Scan for the cell matching the given text and deliver its (X, Y) coordinate at center. 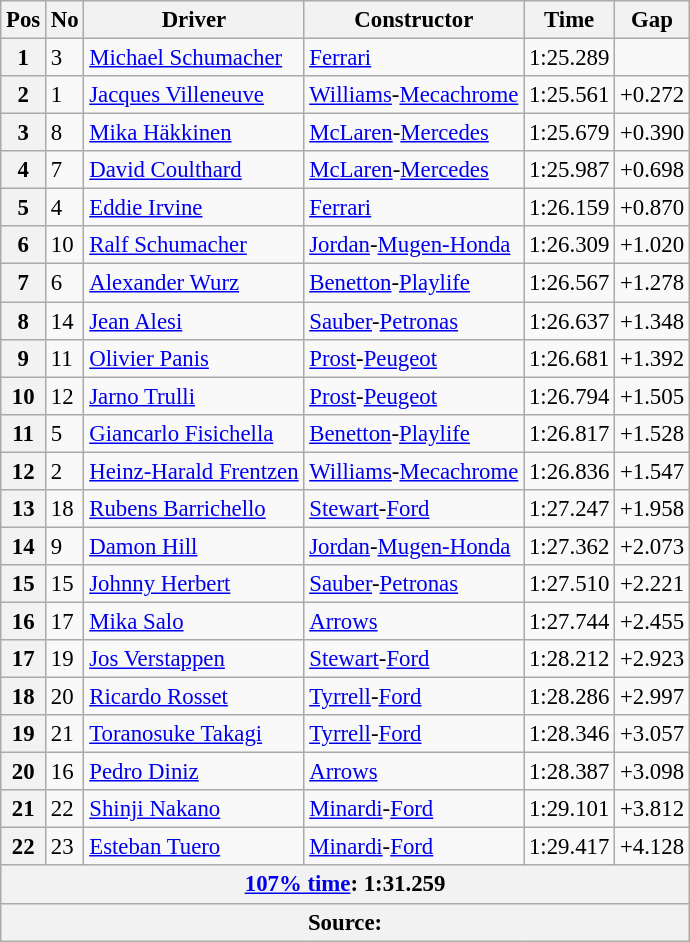
Esteban Tuero (194, 847)
+2.455 (652, 621)
Jarno Trulli (194, 396)
Jos Verstappen (194, 659)
1:29.417 (570, 847)
+2.997 (652, 697)
1:27.362 (570, 546)
Olivier Panis (194, 358)
+1.547 (652, 471)
1:29.101 (570, 809)
Pedro Diniz (194, 772)
13 (24, 509)
+1.528 (652, 433)
1:26.836 (570, 471)
Johnny Herbert (194, 584)
+0.272 (652, 95)
No (65, 20)
1:27.247 (570, 509)
1:27.510 (570, 584)
Ricardo Rosset (194, 697)
+1.348 (652, 321)
Source: (346, 922)
Time (570, 20)
+1.278 (652, 283)
1:25.289 (570, 58)
Alexander Wurz (194, 283)
1:28.286 (570, 697)
+1.020 (652, 245)
107% time: 1:31.259 (346, 885)
1:25.987 (570, 170)
Michael Schumacher (194, 58)
+1.505 (652, 396)
+0.870 (652, 208)
Jean Alesi (194, 321)
1:27.744 (570, 621)
1:26.794 (570, 396)
1:28.387 (570, 772)
+1.958 (652, 509)
Driver (194, 20)
+0.390 (652, 133)
1:25.679 (570, 133)
Pos (24, 20)
Shinji Nakano (194, 809)
+2.923 (652, 659)
Eddie Irvine (194, 208)
+3.812 (652, 809)
+2.073 (652, 546)
Giancarlo Fisichella (194, 433)
1:26.681 (570, 358)
+1.392 (652, 358)
Constructor (414, 20)
Jacques Villeneuve (194, 95)
1:26.637 (570, 321)
David Coulthard (194, 170)
+3.057 (652, 734)
Rubens Barrichello (194, 509)
Gap (652, 20)
23 (65, 847)
Toranosuke Takagi (194, 734)
1:26.567 (570, 283)
1:26.309 (570, 245)
1:25.561 (570, 95)
Heinz-Harald Frentzen (194, 471)
1:26.817 (570, 433)
1:28.212 (570, 659)
+0.698 (652, 170)
Damon Hill (194, 546)
Mika Salo (194, 621)
+4.128 (652, 847)
+2.221 (652, 584)
1:28.346 (570, 734)
1:26.159 (570, 208)
+3.098 (652, 772)
Ralf Schumacher (194, 245)
Mika Häkkinen (194, 133)
